Search for the cell housing the specified text and yield its [x, y] center coordinate. 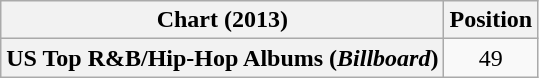
Position [491, 20]
Chart (2013) [222, 20]
US Top R&B/Hip-Hop Albums (Billboard) [222, 58]
49 [491, 58]
